Output the [x, y] coordinate of the center of the cell containing the given text.  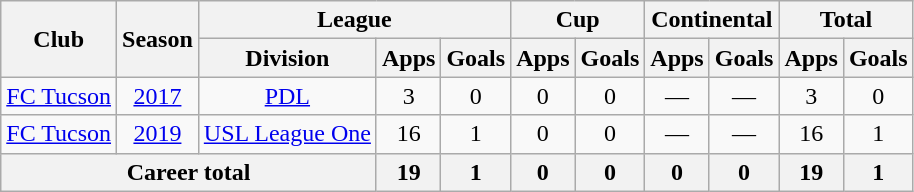
Total [846, 20]
2017 [158, 96]
Division [287, 58]
PDL [287, 96]
Season [158, 39]
League [354, 20]
Career total [189, 172]
Continental [712, 20]
Cup [578, 20]
Club [59, 39]
2019 [158, 134]
USL League One [287, 134]
